Locate the cell with the specified text and output its [x, y] center coordinate. 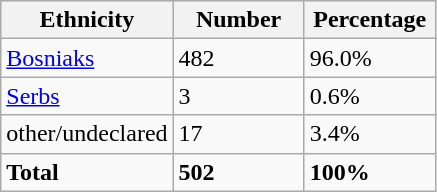
Serbs [87, 96]
502 [238, 172]
96.0% [370, 58]
Ethnicity [87, 20]
100% [370, 172]
other/undeclared [87, 134]
482 [238, 58]
0.6% [370, 96]
Number [238, 20]
Bosniaks [87, 58]
3.4% [370, 134]
Total [87, 172]
Percentage [370, 20]
17 [238, 134]
3 [238, 96]
